Find where the given text appears and provide that cell's center as [x, y] coordinate. 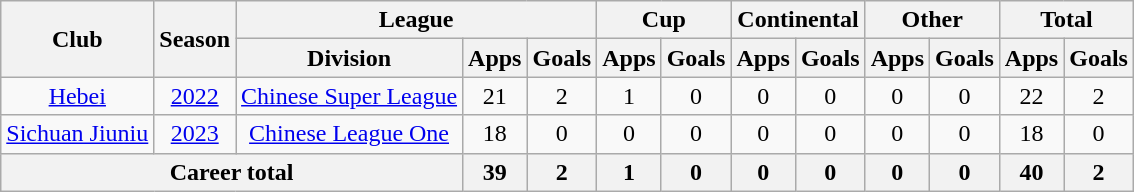
Cup [664, 20]
39 [495, 172]
Sichuan Jiuniu [78, 134]
Hebei [78, 96]
2023 [195, 134]
40 [1031, 172]
Chinese League One [350, 134]
Career total [232, 172]
Other [932, 20]
Chinese Super League [350, 96]
Division [350, 58]
Total [1066, 20]
21 [495, 96]
22 [1031, 96]
League [416, 20]
2022 [195, 96]
Club [78, 39]
Continental [798, 20]
Season [195, 39]
